Locate the cell with the specified text and output its [X, Y] center coordinate. 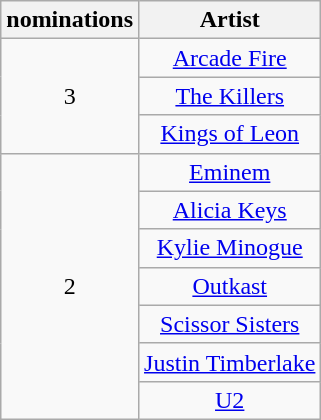
Justin Timberlake [230, 362]
Arcade Fire [230, 58]
Scissor Sisters [230, 324]
2 [70, 286]
U2 [230, 400]
Kings of Leon [230, 134]
Eminem [230, 172]
nominations [70, 20]
Alicia Keys [230, 210]
Artist [230, 20]
3 [70, 96]
The Killers [230, 96]
Kylie Minogue [230, 248]
Outkast [230, 286]
